Detect which cell encompasses the target text, then output its [X, Y] center coordinate. 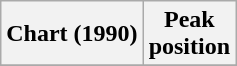
Chart (1990) [72, 34]
Peakposition [189, 34]
